Capture the cell that displays the provided text and extract its (x, y) central coordinate. 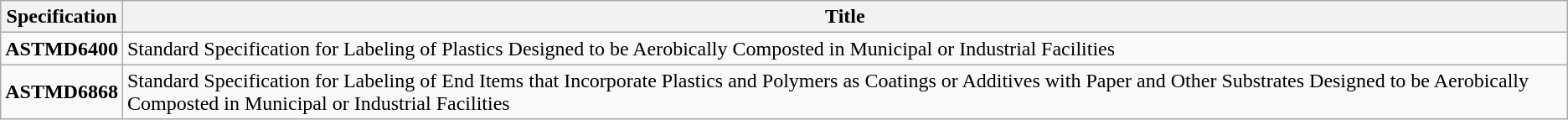
ASTMD6400 (62, 49)
ASTMD6868 (62, 92)
Title (844, 17)
Standard Specification for Labeling of Plastics Designed to be Aerobically Composted in Municipal or Industrial Facilities (844, 49)
Specification (62, 17)
